Provide the [X, Y] coordinate of the cell's center where the given text is located.  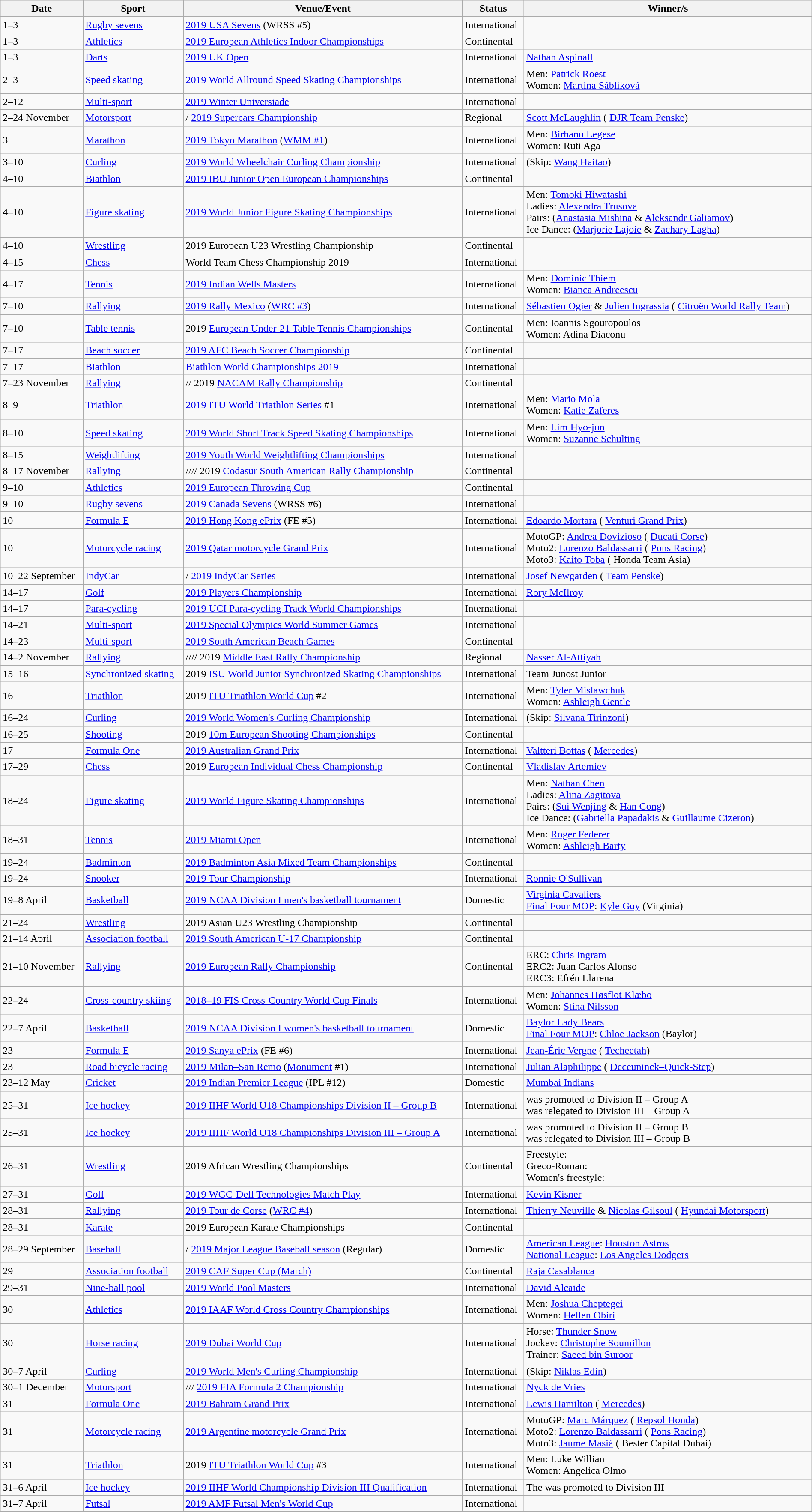
2019 Winter Universiade [323, 102]
10–22 September [42, 576]
2019 European Throwing Cup [323, 487]
Road bicycle racing [133, 1067]
17–29 [42, 767]
2019 USA Sevens (WRSS #5) [323, 25]
(Skip: Niklas Edin) [668, 1371]
Jean-Éric Vergne ( Techeetah) [668, 1050]
26–31 [42, 1166]
2019 World Short Track Speed Skating Championships [323, 433]
World Team Chess Championship 2019 [323, 262]
2019 Dubai World Cup [323, 1343]
2019 Canada Sevens (WRSS #6) [323, 504]
8–15 [42, 455]
Winner/s [668, 9]
Snooker [133, 878]
Virginia CavaliersFinal Four MOP: Kyle Guy (Virginia) [668, 900]
Josef Newgarden ( Team Penske) [668, 576]
15–16 [42, 674]
Venue/Event [323, 9]
2–24 November [42, 118]
//// 2019 Codasur South American Rally Championship [323, 471]
Futsal [133, 1503]
Rory McIlroy [668, 592]
Sport [133, 9]
2019 AMF Futsal Men's World Cup [323, 1503]
Marathon [133, 140]
30–1 December [42, 1387]
/// 2019 FIA Formula 2 Championship [323, 1387]
Para-cycling [133, 609]
2019 European Under-21 Table Tennis Championships [323, 328]
Raja Casablanca [668, 1271]
//// 2019 Middle East Rally Championship [323, 657]
2019 Bahrain Grand Prix [323, 1404]
2019 Tokyo Marathon (WMM #1) [323, 140]
29–31 [42, 1287]
Date [42, 9]
The was promoted to Division III [668, 1487]
Nyck de Vries [668, 1387]
2019 Badminton Asia Mixed Team Championships [323, 862]
Beach soccer [133, 350]
31–6 April [42, 1487]
Table tennis [133, 328]
2019 Miami Open [323, 840]
2019 South American Beach Games [323, 641]
Cross-country skiing [133, 1001]
Lewis Hamilton ( Mercedes) [668, 1404]
was promoted to Division II – Group A was relegated to Division III – Group A [668, 1105]
2019 World Figure Skating Championships [323, 800]
(Skip: Wang Haitao) [668, 162]
21–24 [42, 922]
Synchronized skating [133, 674]
Horse racing [133, 1343]
31–7 April [42, 1503]
Men: Luke WillianWomen: Angelica Olmo [668, 1465]
2019 Players Championship [323, 592]
2019 European Individual Chess Championship [323, 767]
28–29 September [42, 1249]
(Skip: Silvana Tirinzoni) [668, 718]
Nine-ball pool [133, 1287]
17 [42, 750]
2019 Tour Championship [323, 878]
3 [42, 140]
2019 10m European Shooting Championships [323, 734]
Nasser Al-Attiyah [668, 657]
16 [42, 696]
2019 IBU Junior Open European Championships [323, 178]
/ 2019 Supercars Championship [323, 118]
Status [493, 9]
2019 World Junior Figure Skating Championships [323, 212]
Baylor Lady BearsFinal Four MOP: Chloe Jackson (Baylor) [668, 1028]
2019 ITU World Triathlon Series #1 [323, 405]
3–10 [42, 162]
Vladislav Artemiev [668, 767]
2019 ISU World Junior Synchronized Skating Championships [323, 674]
Thierry Neuville & Nicolas Gilsoul ( Hyundai Motorsport) [668, 1210]
Shooting [133, 734]
2019 World Pool Masters [323, 1287]
30–7 April [42, 1371]
23–12 May [42, 1083]
Mumbai Indians [668, 1083]
14–2 November [42, 657]
2019 Youth World Weightlifting Championships [323, 455]
Horse: Thunder SnowJockey: Christophe SoumillonTrainer: Saeed bin Suroor [668, 1343]
2019 NCAA Division I men's basketball tournament [323, 900]
2019 Indian Wells Masters [323, 284]
2019 IIHF World U18 Championships Division II – Group B [323, 1105]
Julian Alaphilippe ( Deceuninck–Quick-Step) [668, 1067]
2019 UCI Para-cycling Track World Championships [323, 609]
Baseball [133, 1249]
2019 Qatar motorcycle Grand Prix [323, 548]
22–24 [42, 1001]
18–24 [42, 800]
ERC: Chris IngramERC2: Juan Carlos AlonsoERC3: Efrén Llarena [668, 967]
27–31 [42, 1194]
2019 AFC Beach Soccer Championship [323, 350]
Men: Tyler MislawchukWomen: Ashleigh Gentle [668, 696]
// 2019 NACAM Rally Championship [323, 383]
2–3 [42, 80]
Men: Johannes Høsflot KlæboWomen: Stina Nilsson [668, 1001]
Men: Birhanu LegeseWomen: Ruti Aga [668, 140]
16–25 [42, 734]
Scott McLaughlin ( DJR Team Penske) [668, 118]
2–12 [42, 102]
2019 South American U-17 Championship [323, 939]
Ronnie O'Sullivan [668, 878]
Badminton [133, 862]
/ 2019 Major League Baseball season (Regular) [323, 1249]
2019 Sanya ePrix (FE #6) [323, 1050]
4–15 [42, 262]
14–23 [42, 641]
21–10 November [42, 967]
Kevin Kisner [668, 1194]
8–17 November [42, 471]
Freestyle: Greco-Roman: Women's freestyle: [668, 1166]
Men: Joshua CheptegeiWomen: Hellen Obiri [668, 1310]
29 [42, 1271]
2019 Hong Kong ePrix (FE #5) [323, 520]
19–8 April [42, 900]
Men: Mario MolaWomen: Katie Zaferes [668, 405]
Men: Tomoki HiwatashiLadies: Alexandra TrusovaPairs: (Anastasia Mishina & Aleksandr Galiamov)Ice Dance: (Marjorie Lajoie & Zachary Lagha) [668, 212]
Nathan Aspinall [668, 57]
Men: Roger FedererWomen: Ashleigh Barty [668, 840]
Men: Nathan ChenLadies: Alina ZagitovaPairs: (Sui Wenjing & Han Cong)Ice Dance: (Gabriella Papadakis & Guillaume Cizeron) [668, 800]
David Alcaide [668, 1287]
Team Junost Junior [668, 674]
21–14 April [42, 939]
2019 ITU Triathlon World Cup #2 [323, 696]
2019 Milan–San Remo (Monument #1) [323, 1067]
Valtteri Bottas ( Mercedes) [668, 750]
2019 NCAA Division I women's basketball tournament [323, 1028]
MotoGP: Andrea Dovizioso ( Ducati Corse)Moto2: Lorenzo Baldassarri ( Pons Racing)Moto3: Kaito Toba ( Honda Team Asia) [668, 548]
IndyCar [133, 576]
2019 Indian Premier League (IPL #12) [323, 1083]
14–21 [42, 625]
2019 Australian Grand Prix [323, 750]
8–10 [42, 433]
2019 European Rally Championship [323, 967]
2019 Special Olympics World Summer Games [323, 625]
Sébastien Ogier & Julien Ingrassia ( Citroën World Rally Team) [668, 306]
4–17 [42, 284]
7–23 November [42, 383]
2019 European Karate Championships [323, 1227]
Weightlifting [133, 455]
2019 World Allround Speed Skating Championships [323, 80]
Darts [133, 57]
2019 IAAF World Cross Country Championships [323, 1310]
Men: Patrick RoestWomen: Martina Sábliková [668, 80]
2019 World Men's Curling Championship [323, 1371]
18–31 [42, 840]
22–7 April [42, 1028]
Karate [133, 1227]
16–24 [42, 718]
MotoGP: Marc Márquez ( Repsol Honda)Moto2: Lorenzo Baldassarri ( Pons Racing)Moto3: Jaume Masiá ( Bester Capital Dubai) [668, 1431]
Men: Dominic ThiemWomen: Bianca Andreescu [668, 284]
Cricket [133, 1083]
2019 European U23 Wrestling Championship [323, 245]
2019 World Women's Curling Championship [323, 718]
8–9 [42, 405]
was promoted to Division II – Group B was relegated to Division III – Group B [668, 1133]
2019 Asian U23 Wrestling Championship [323, 922]
2019 Tour de Corse (WRC #4) [323, 1210]
2019 European Athletics Indoor Championships [323, 41]
2018–19 FIS Cross-Country World Cup Finals [323, 1001]
Men: Ioannis SgouropoulosWomen: Adina Diaconu [668, 328]
Men: Lim Hyo-junWomen: Suzanne Schulting [668, 433]
Biathlon World Championships 2019 [323, 367]
2019 World Wheelchair Curling Championship [323, 162]
American League: Houston AstrosNational League: Los Angeles Dodgers [668, 1249]
2019 Rally Mexico (WRC #3) [323, 306]
Edoardo Mortara ( Venturi Grand Prix) [668, 520]
2019 UK Open [323, 57]
2019 Argentine motorcycle Grand Prix [323, 1431]
2019 WGC-Dell Technologies Match Play [323, 1194]
2019 IIHF World Championship Division III Qualification [323, 1487]
2019 African Wrestling Championships [323, 1166]
/ 2019 IndyCar Series [323, 576]
2019 IIHF World U18 Championships Division III – Group A [323, 1133]
2019 CAF Super Cup (March) [323, 1271]
2019 ITU Triathlon World Cup #3 [323, 1465]
